From the cell containing the given text, extract its center point as [X, Y] coordinate. 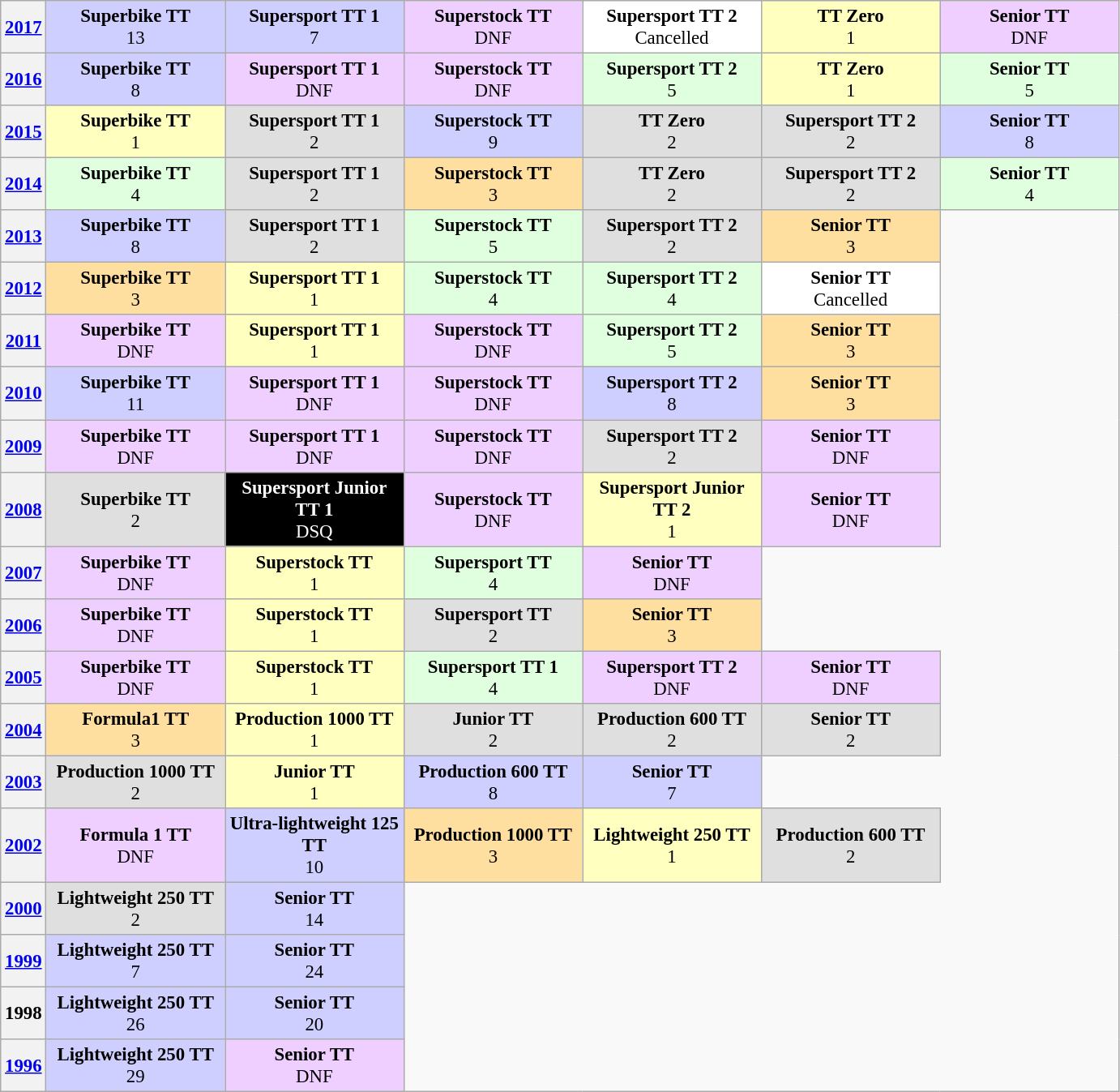
1999 [24, 961]
Senior TT14 [314, 908]
Superstock TT 4 [493, 289]
Superbike TT4 [136, 185]
Senior TT4 [1029, 185]
Junior TT 1 [314, 782]
Senior TT24 [314, 961]
Supersport Junior TT 21 [673, 509]
2010 [24, 394]
Superstock TT 5 [493, 237]
2004 [24, 730]
Supersport TT 24 [673, 289]
2015 [24, 131]
Senior TT5 [1029, 79]
Superbike TT2 [136, 509]
2000 [24, 908]
Superbike TT11 [136, 394]
Senior TT8 [1029, 131]
Supersport TT 17 [314, 28]
2017 [24, 28]
Supersport TT2 [493, 624]
Production 1000 TT1 [314, 730]
Supersport Junior TT 1DSQ [314, 509]
2012 [24, 289]
Formula 1 TTDNF [136, 846]
Lightweight 250 TT29 [136, 1065]
Supersport TT 2 DNF [673, 678]
Junior TT 2 [493, 730]
2007 [24, 572]
Supersport TT 14 [493, 678]
2014 [24, 185]
1996 [24, 1065]
TT Zero 1 [851, 28]
Superbike TT3 [136, 289]
Supersport TT 2Cancelled [673, 28]
Supersport TT 2 2 [851, 131]
2002 [24, 846]
2016 [24, 79]
Superbike TT1 [136, 131]
Senior TT2 [851, 730]
Formula1 TT3 [136, 730]
Supersport TT4 [493, 572]
Production 600 TT 8 [493, 782]
Production 1000 TT3 [493, 846]
Senior TT20 [314, 1013]
Lightweight 250 TT1 [673, 846]
TT Zero1 [851, 79]
Lightweight 250 TT26 [136, 1013]
Superstock TT 3 [493, 185]
Lightweight 250 TT7 [136, 961]
Senior TTCancelled [851, 289]
2013 [24, 237]
Superstock TT 9 [493, 131]
2011 [24, 340]
2008 [24, 509]
2003 [24, 782]
Production 1000 TT2 [136, 782]
2005 [24, 678]
Supersport TT 28 [673, 394]
Ultra-lightweight 125 TT10 [314, 846]
2009 [24, 446]
1998 [24, 1013]
Superbike TT13 [136, 28]
Senior TT7 [673, 782]
2006 [24, 624]
Lightweight 250 TT2 [136, 908]
